Determine the (x, y) coordinate at the center of the cell enclosing the given text.  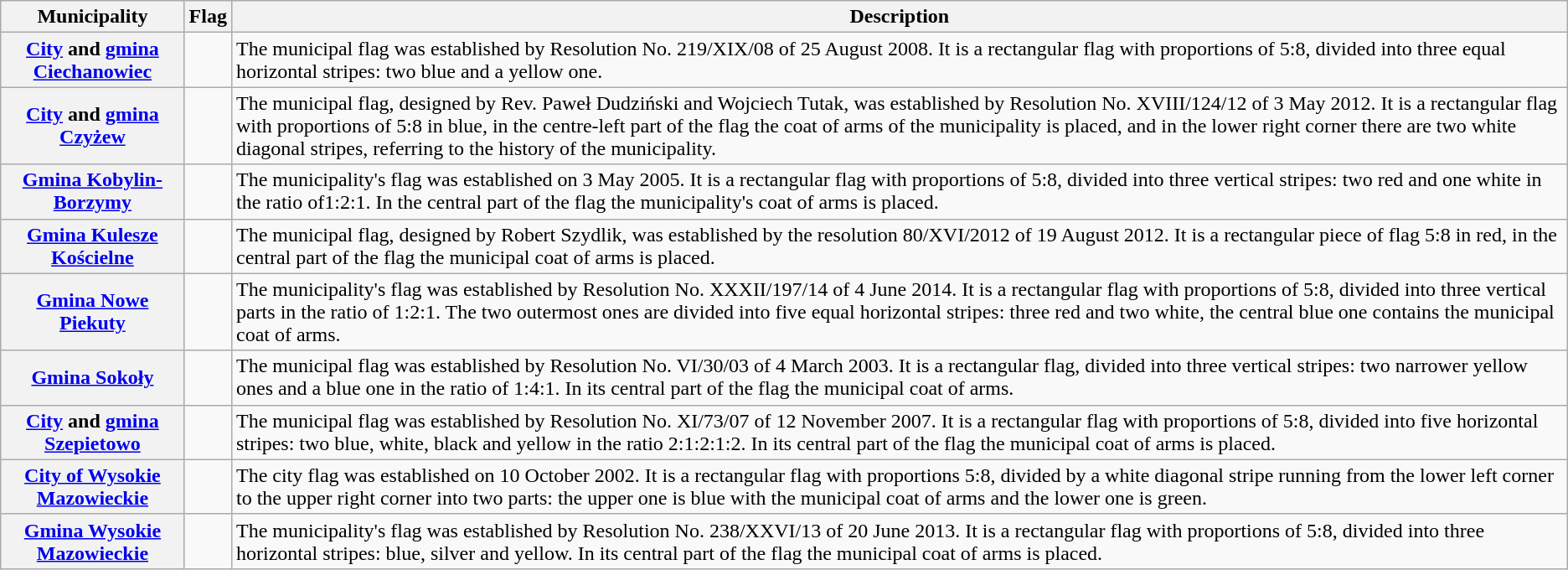
Gmina Kobylin-Borzymy (92, 191)
Gmina Sokoły (92, 377)
Gmina Nowe Piekuty (92, 312)
Gmina Wysokie Mazowieckie (92, 541)
Flag (208, 17)
City of Wysokie Mazowieckie (92, 486)
City and gmina Szepietowo (92, 433)
Municipality (92, 17)
City and gmina Ciechanowiec (92, 60)
Gmina Kulesze Kościelne (92, 246)
City and gmina Czyżew (92, 126)
Description (900, 17)
